From the cell containing the given text, extract its center point as [X, Y] coordinate. 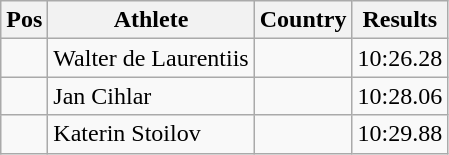
Katerin Stoilov [151, 134]
Pos [24, 20]
10:28.06 [400, 96]
Country [303, 20]
Athlete [151, 20]
10:29.88 [400, 134]
10:26.28 [400, 58]
Results [400, 20]
Walter de Laurentiis [151, 58]
Jan Cihlar [151, 96]
